Provide the (x, y) coordinate of the cell's center where the given text is located.  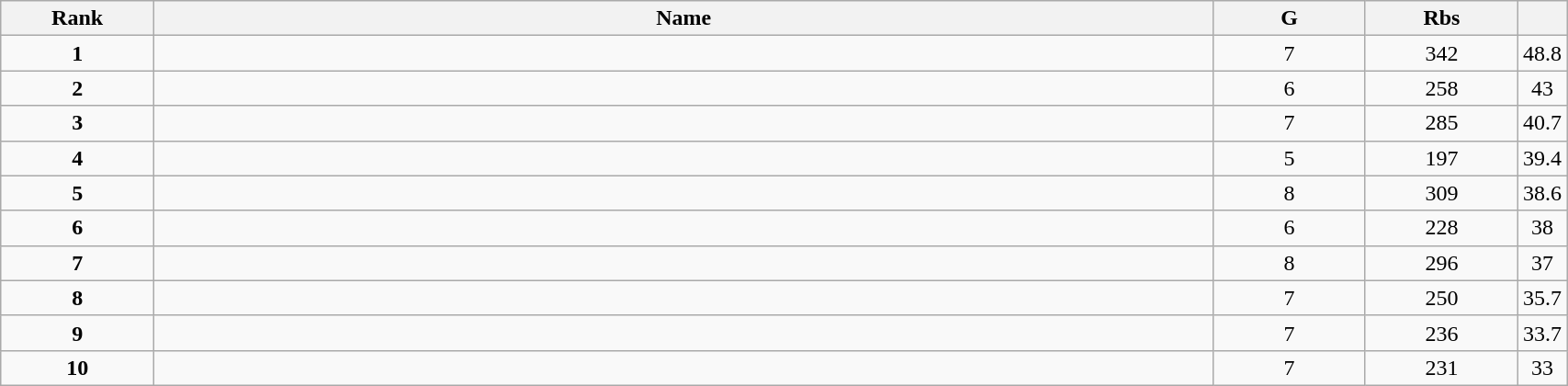
1 (77, 53)
285 (1441, 123)
9 (77, 333)
37 (1543, 263)
250 (1441, 298)
35.7 (1543, 298)
231 (1441, 368)
296 (1441, 263)
4 (77, 158)
39.4 (1543, 158)
197 (1441, 158)
G (1290, 18)
342 (1441, 53)
309 (1441, 193)
10 (77, 368)
33.7 (1543, 333)
2 (77, 88)
Name (683, 18)
40.7 (1543, 123)
Rank (77, 18)
3 (77, 123)
43 (1543, 88)
236 (1441, 333)
Rbs (1441, 18)
33 (1543, 368)
228 (1441, 228)
258 (1441, 88)
38 (1543, 228)
38.6 (1543, 193)
48.8 (1543, 53)
